Pinpoint the cell where the given text exists, returning its (X, Y) midpoint coordinate. 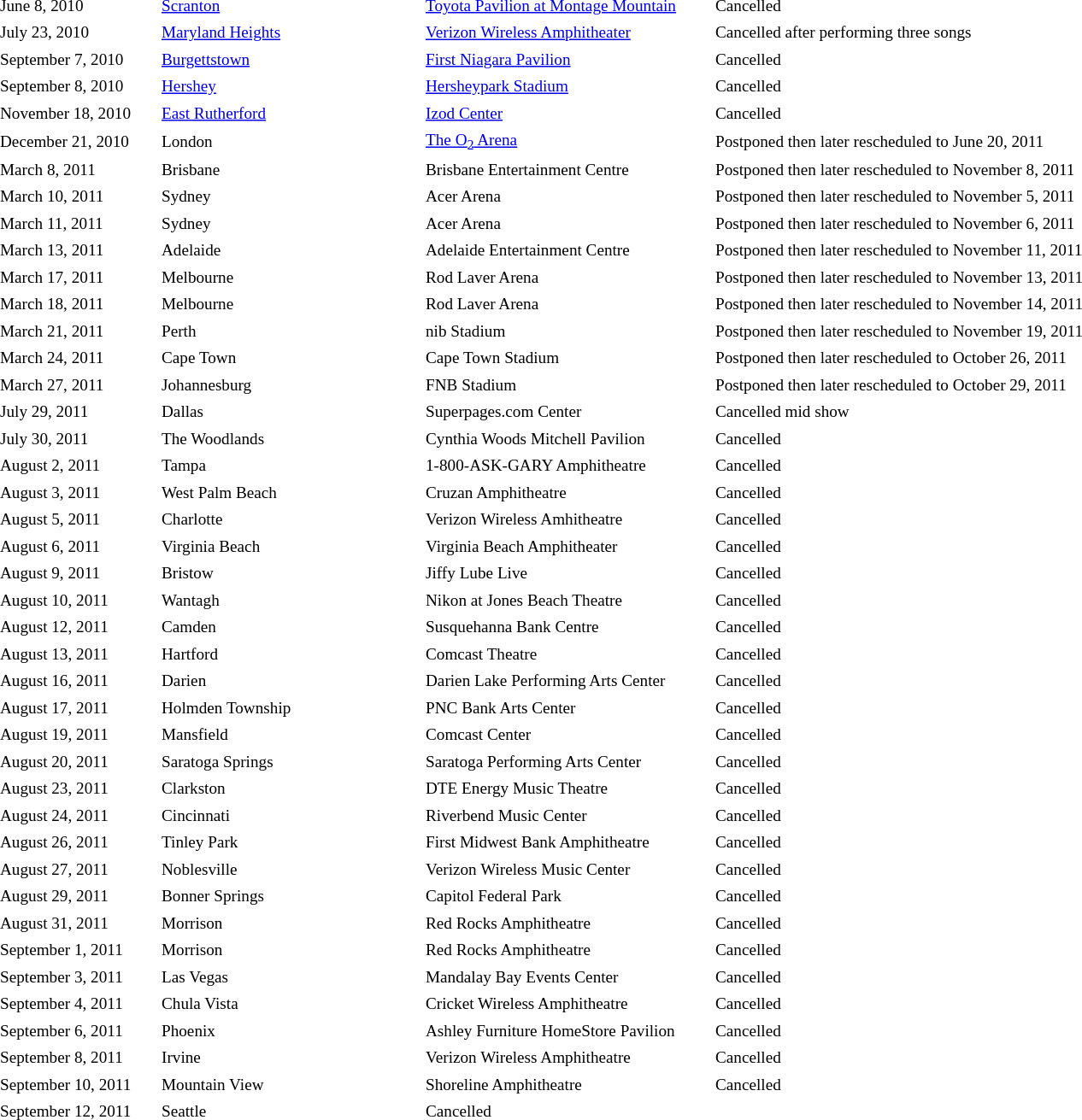
Saratoga Performing Arts Center (567, 761)
London (290, 142)
Tinley Park (290, 842)
Saratoga Springs (290, 761)
The O2 Arena (567, 142)
Noblesville (290, 869)
Verizon Wireless Amphitheatre (567, 1058)
First Midwest Bank Amphitheatre (567, 842)
Mansfield (290, 735)
Brisbane Entertainment Centre (567, 169)
PNC Bank Arts Center (567, 707)
Adelaide (290, 250)
Superpages.com Center (567, 412)
Las Vegas (290, 976)
Cruzan Amphitheatre (567, 492)
Verizon Wireless Amhitheatre (567, 519)
Burgettstown (290, 60)
FNB Stadium (567, 384)
Phoenix (290, 1030)
1-800-ASK-GARY Amphitheatre (567, 466)
Izod Center (567, 114)
Chula Vista (290, 1004)
The Woodlands (290, 438)
Cynthia Woods Mitchell Pavilion (567, 438)
Camden (290, 627)
DTE Energy Music Theatre (567, 789)
Virginia Beach Amphitheater (567, 546)
Mountain View (290, 1084)
Comcast Center (567, 735)
Nikon at Jones Beach Theatre (567, 600)
Shoreline Amphitheatre (567, 1084)
Riverbend Music Center (567, 815)
Adelaide Entertainment Centre (567, 250)
Capitol Federal Park (567, 896)
nib Stadium (567, 331)
Dallas (290, 412)
First Niagara Pavilion (567, 60)
Bristow (290, 573)
Hartford (290, 654)
Tampa (290, 466)
Hershey (290, 87)
Darien (290, 681)
Charlotte (290, 519)
Ashley Furniture HomeStore Pavilion (567, 1030)
Cricket Wireless Amphitheatre (567, 1004)
Darien Lake Performing Arts Center (567, 681)
Wantagh (290, 600)
Cape Town Stadium (567, 358)
Virginia Beach (290, 546)
Verizon Wireless Music Center (567, 869)
Clarkston (290, 789)
Susquehanna Bank Centre (567, 627)
Cincinnati (290, 815)
Bonner Springs (290, 896)
Hersheypark Stadium (567, 87)
Comcast Theatre (567, 654)
Irvine (290, 1058)
Perth (290, 331)
Brisbane (290, 169)
Cape Town (290, 358)
Johannesburg (290, 384)
Verizon Wireless Amphitheater (567, 32)
Mandalay Bay Events Center (567, 976)
Holmden Township (290, 707)
West Palm Beach (290, 492)
Maryland Heights (290, 32)
East Rutherford (290, 114)
Jiffy Lube Live (567, 573)
